Return (x, y) of the center of cell containing provided text 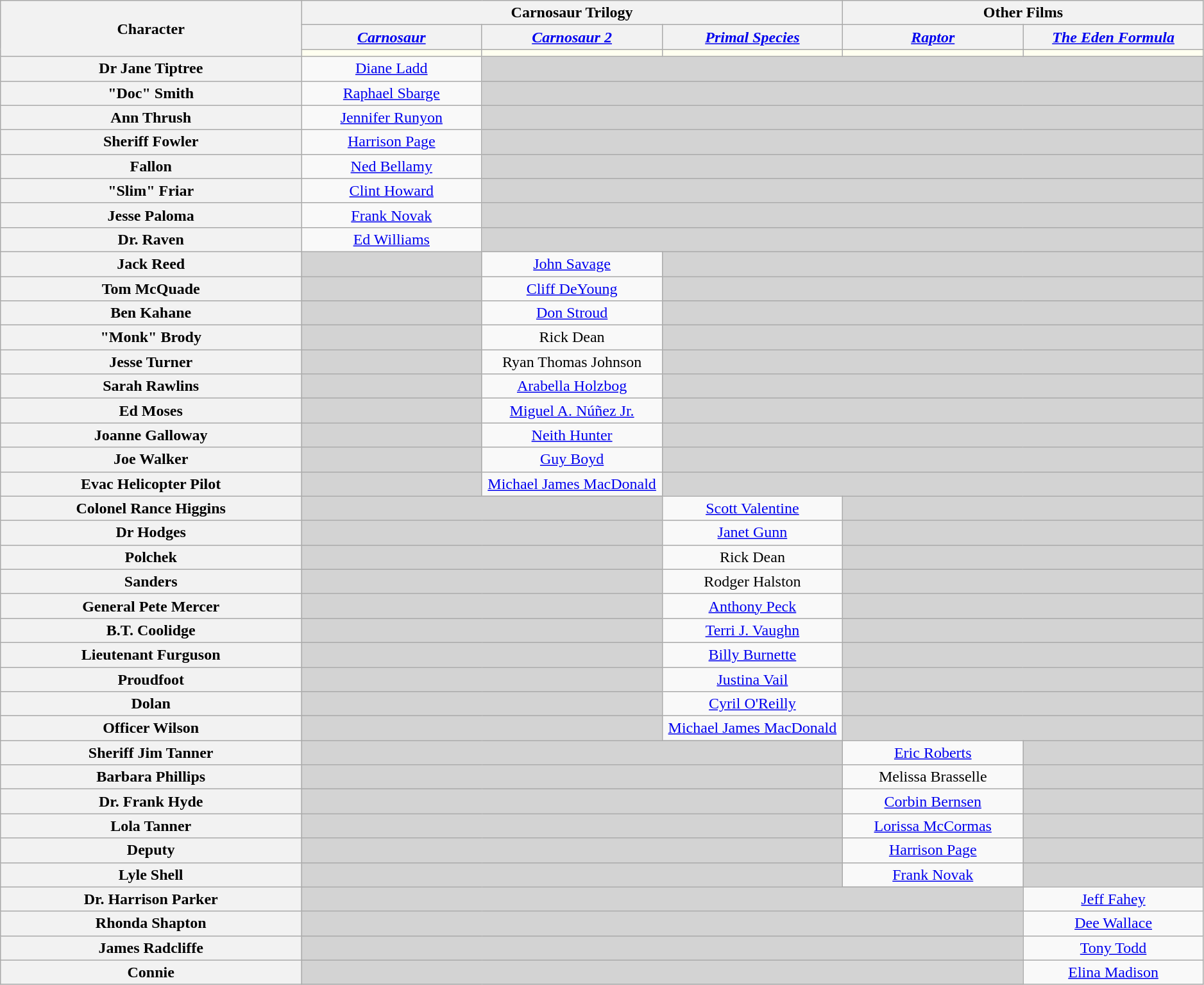
Jack Reed (151, 264)
Ned Bellamy (391, 166)
Justina Vail (752, 680)
Evac Helicopter Pilot (151, 484)
Lyle Shell (151, 875)
Lieutenant Furguson (151, 655)
Joanne Galloway (151, 435)
"Monk" Brody (151, 338)
Sheriff Jim Tanner (151, 753)
Neith Hunter (572, 435)
Ben Kahane (151, 313)
Dr Jane Tiptree (151, 69)
B.T. Coolidge (151, 630)
Dr. Harrison Parker (151, 899)
Proudfoot (151, 680)
Miguel A. Núñez Jr. (572, 411)
Dr. Frank Hyde (151, 801)
Dr. Raven (151, 239)
Jesse Paloma (151, 215)
Lorissa McCormas (933, 826)
Joe Walker (151, 459)
Colonel Rance Higgins (151, 508)
Guy Boyd (572, 459)
Rhonda Shapton (151, 923)
Jennifer Runyon (391, 117)
Dr Hodges (151, 533)
"Doc" Smith (151, 93)
Sheriff Fowler (151, 142)
Carnosaur (391, 37)
General Pete Mercer (151, 606)
Rodger Halston (752, 581)
Janet Gunn (752, 533)
Jeff Fahey (1114, 899)
Polchek (151, 557)
The Eden Formula (1114, 37)
Barbara Phillips (151, 777)
Elina Madison (1114, 972)
Sarah Rawlins (151, 386)
Scott Valentine (752, 508)
Character (151, 28)
Connie (151, 972)
Arabella Holzbog (572, 386)
Ed Moses (151, 411)
Fallon (151, 166)
Clint Howard (391, 191)
Jesse Turner (151, 362)
Raptor (933, 37)
Raphael Sbarge (391, 93)
Officer Wilson (151, 728)
Dee Wallace (1114, 923)
John Savage (572, 264)
Anthony Peck (752, 606)
Cyril O'Reilly (752, 704)
Lola Tanner (151, 826)
Tom McQuade (151, 288)
Deputy (151, 850)
Tony Todd (1114, 948)
James Radcliffe (151, 948)
Other Films (1024, 13)
Ann Thrush (151, 117)
Carnosaur 2 (572, 37)
Sanders (151, 581)
Eric Roberts (933, 753)
Cliff DeYoung (572, 288)
Billy Burnette (752, 655)
Terri J. Vaughn (752, 630)
Dolan (151, 704)
Corbin Bernsen (933, 801)
Melissa Brasselle (933, 777)
Ryan Thomas Johnson (572, 362)
Ed Williams (391, 239)
Carnosaur Trilogy (572, 13)
Don Stroud (572, 313)
Primal Species (752, 37)
Diane Ladd (391, 69)
"Slim" Friar (151, 191)
